Return [X, Y] of the center of cell containing provided text 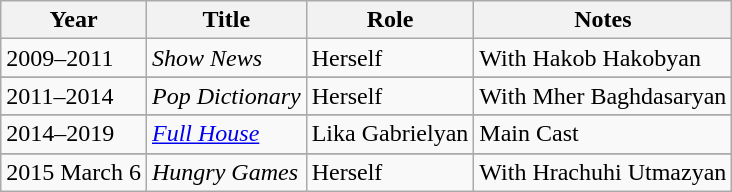
Show News [226, 58]
Main Cast [603, 134]
With Hakob Hakobyan [603, 58]
2015 March 6 [74, 172]
Full House [226, 134]
Notes [603, 20]
With Hrachuhi Utmazyan [603, 172]
Role [390, 20]
With Mher Baghdasaryan [603, 96]
Year [74, 20]
Hungry Games [226, 172]
Pop Dictionary [226, 96]
2009–2011 [74, 58]
2014–2019 [74, 134]
Lika Gabrielyan [390, 134]
2011–2014 [74, 96]
Title [226, 20]
